Determine the (x, y) coordinate at the center of the cell enclosing the given text.  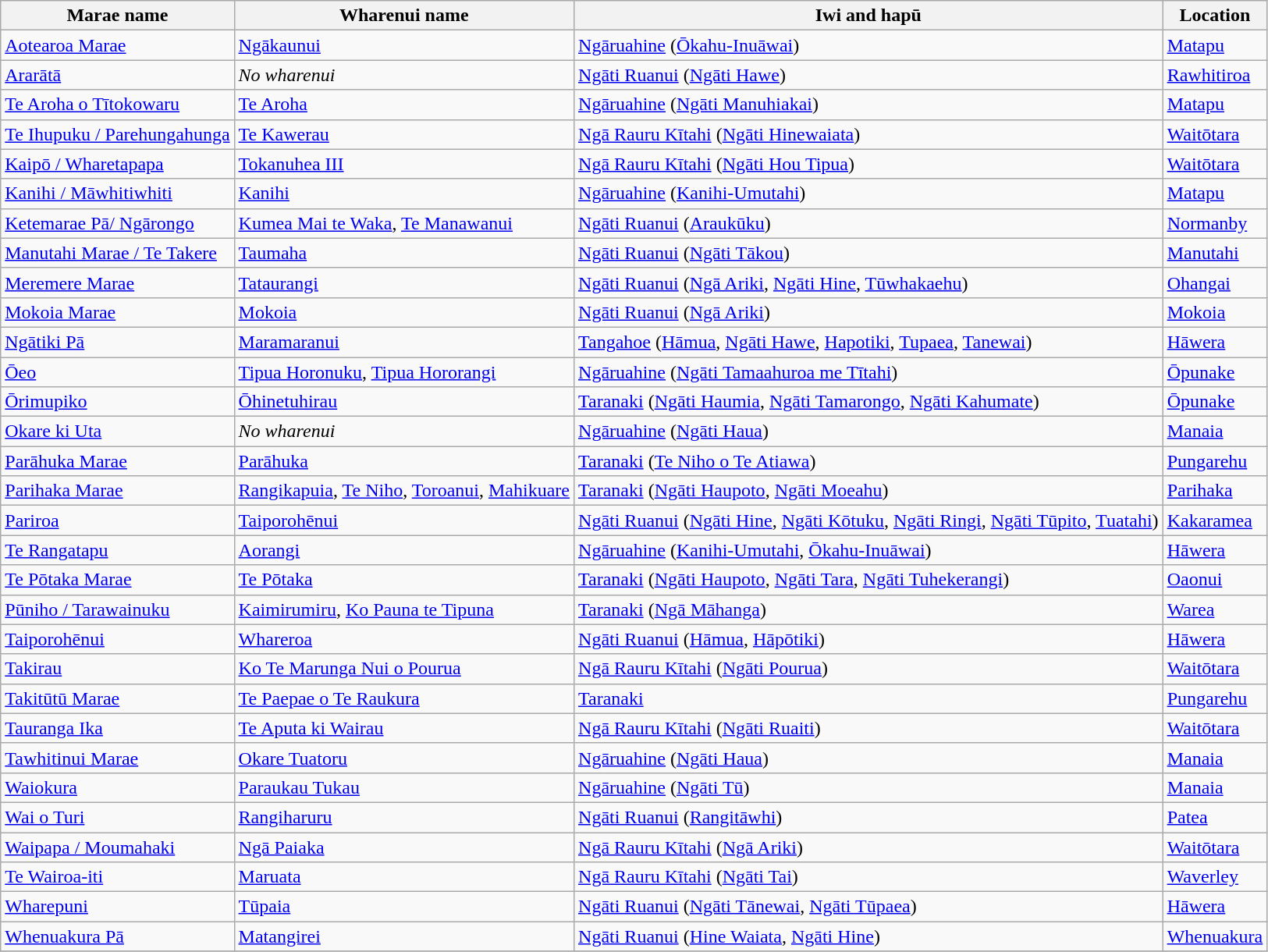
Tipua Horonuku, Tipua Hororangi (404, 372)
Waipapa / Moumahaki (117, 847)
Te Kawerau (404, 134)
Waverley (1215, 877)
Taranaki (Ngāti Haupoto, Ngāti Tara, Ngāti Tuhekerangi) (869, 580)
Patea (1215, 817)
Wharepuni (117, 907)
Ngā Rauru Kītahi (Ngāti Tai) (869, 877)
Mokoia Marae (117, 312)
Wai o Turi (117, 817)
Okare ki Uta (117, 432)
Whenuakura (1215, 936)
Matangirei (404, 936)
Te Rangatapu (117, 550)
Rangikapuia, Te Niho, Toroanui, Mahikuare (404, 491)
Taranaki (869, 698)
Ngāruahine (Ōkahu-Inuāwai) (869, 45)
Warea (1215, 609)
Kumea Mai te Waka, Te Manawanui (404, 223)
Te Aroha (404, 105)
Ngā Rauru Kītahi (Ngāti Pourua) (869, 669)
Ngāti Ruanui (Ngāti Tānewai, Ngāti Tūpaea) (869, 907)
Tangahoe (Hāmua, Ngāti Hawe, Hapotiki, Tupaea, Tanewai) (869, 342)
Taranaki (Ngāti Haumia, Ngāti Tamarongo, Ngāti Kahumate) (869, 402)
Kanihi / Māwhitiwhiti (117, 194)
Tawhitinui Marae (117, 758)
Aorangi (404, 550)
Tauranga Ika (117, 728)
Manutahi (1215, 253)
Te Aputa ki Wairau (404, 728)
Waiokura (117, 787)
Kaipō / Wharetapapa (117, 164)
Kanihi (404, 194)
Ngāti Ruanui (Hine Waiata, Ngāti Hine) (869, 936)
Ngāti Ruanui (Ngā Ariki) (869, 312)
Ohangai (1215, 282)
Meremere Marae (117, 282)
Paraukau Tukau (404, 787)
Ngā Rauru Kītahi (Ngāti Hou Tipua) (869, 164)
Ngāruahine (Ngāti Tū) (869, 787)
Ngā Rauru Kītahi (Ngā Ariki) (869, 847)
Ngā Rauru Kītahi (Ngāti Hinewaiata) (869, 134)
Te Ihupuku / Parehungahunga (117, 134)
Taumaha (404, 253)
Okare Tuatoru (404, 758)
Parihaka (1215, 491)
Ngā Paiaka (404, 847)
Pūniho / Tarawainuku (117, 609)
Wharenui name (404, 16)
Ngāti Ruanui (Rangitāwhi) (869, 817)
Tokanuhea III (404, 164)
Te Wairoa-iti (117, 877)
Ngāti Ruanui (Ngāti Tākou) (869, 253)
Ngāruahine (Kanihi-Umutahi) (869, 194)
Takirau (117, 669)
Takitūtū Marae (117, 698)
Whareroa (404, 639)
Rawhitiroa (1215, 75)
Normanby (1215, 223)
Ngāruahine (Ngāti Tamaahuroa me Tītahi) (869, 372)
Te Pōtaka Marae (117, 580)
Kaimirumiru, Ko Pauna te Tipuna (404, 609)
Oaonui (1215, 580)
Parāhuka Marae (117, 461)
Iwi and hapū (869, 16)
Rangiharuru (404, 817)
Whenuakura Pā (117, 936)
Taranaki (Ngāti Haupoto, Ngāti Moeahu) (869, 491)
Manutahi Marae / Te Takere (117, 253)
Aotearoa Marae (117, 45)
Kakaramea (1215, 520)
Ngātiki Pā (117, 342)
Ko Te Marunga Nui o Pourua (404, 669)
Ararātā (117, 75)
Ngāruahine (Ngāti Manuhiakai) (869, 105)
Ngāti Ruanui (Ngā Ariki, Ngāti Hine, Tūwhakaehu) (869, 282)
Parāhuka (404, 461)
Parihaka Marae (117, 491)
Ngā Rauru Kītahi (Ngāti Ruaiti) (869, 728)
Ketemarae Pā/ Ngārongo (117, 223)
Ngāti Ruanui (Hāmua, Hāpōtiki) (869, 639)
Ōeo (117, 372)
Ōrimupiko (117, 402)
Maramaranui (404, 342)
Pariroa (117, 520)
Taranaki (Te Niho o Te Atiawa) (869, 461)
Ngāti Ruanui (Araukūku) (869, 223)
Tataurangi (404, 282)
Ōhinetuhirau (404, 402)
Taranaki (Ngā Māhanga) (869, 609)
Marae name (117, 16)
Ngāti Ruanui (Ngāti Hawe) (869, 75)
Maruata (404, 877)
Tūpaia (404, 907)
Te Paepae o Te Raukura (404, 698)
Ngāruahine (Kanihi-Umutahi, Ōkahu-Inuāwai) (869, 550)
Ngākaunui (404, 45)
Location (1215, 16)
Te Pōtaka (404, 580)
Ngāti Ruanui (Ngāti Hine, Ngāti Kōtuku, Ngāti Ringi, Ngāti Tūpito, Tuatahi) (869, 520)
Te Aroha o Tītokowaru (117, 105)
